For the text-containing cell, return its midpoint in [x, y] coordinate format. 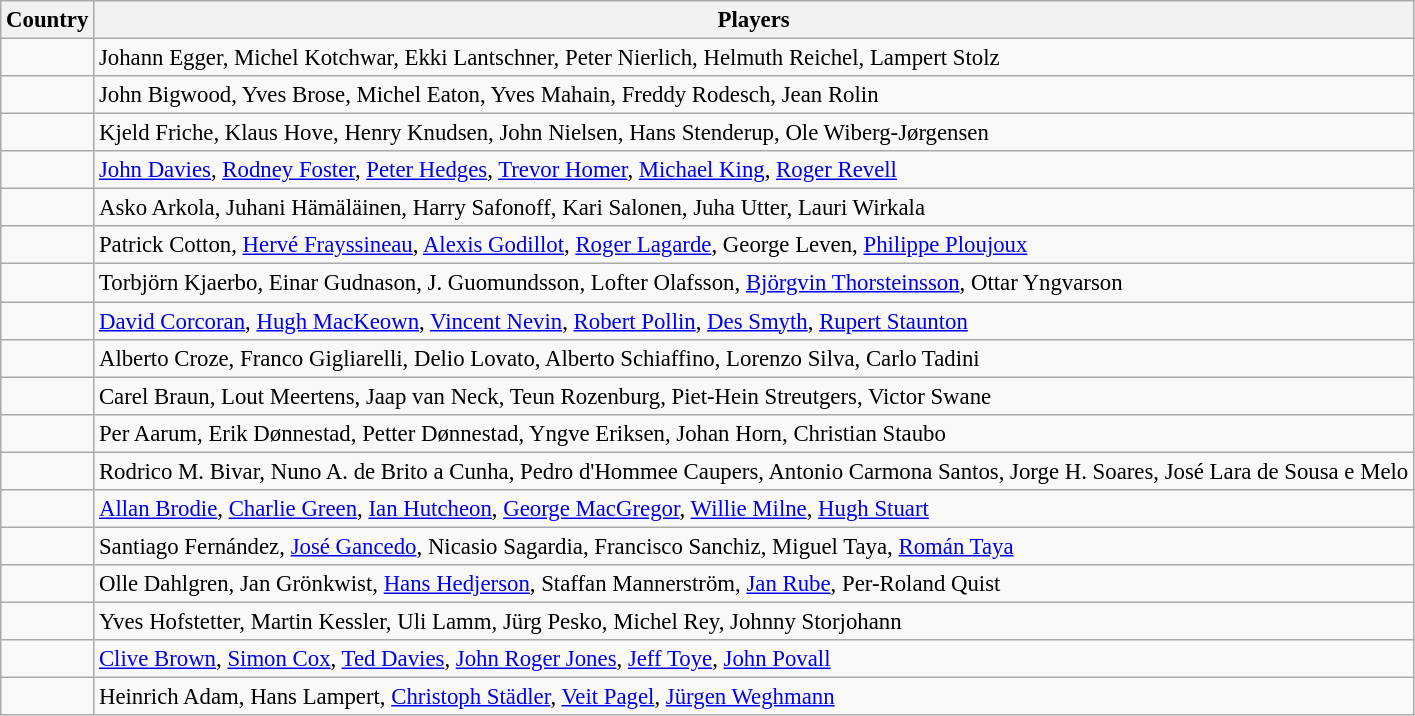
Rodrico M. Bivar, Nuno A. de Brito a Cunha, Pedro d'Hommee Caupers, Antonio Carmona Santos, Jorge H. Soares, José Lara de Sousa e Melo [754, 471]
Olle Dahlgren, Jan Grönkwist, Hans Hedjerson, Staffan Mannerström, Jan Rube, Per-Roland Quist [754, 584]
Patrick Cotton, Hervé Frayssineau, Alexis Godillot, Roger Lagarde, George Leven, Philippe Ploujoux [754, 245]
David Corcoran, Hugh MacKeown, Vincent Nevin, Robert Pollin, Des Smyth, Rupert Staunton [754, 321]
Allan Brodie, Charlie Green, Ian Hutcheon, George MacGregor, Willie Milne, Hugh Stuart [754, 509]
Carel Braun, Lout Meertens, Jaap van Neck, Teun Rozenburg, Piet-Hein Streutgers, Victor Swane [754, 396]
Country [48, 20]
Santiago Fernández, José Gancedo, Nicasio Sagardia, Francisco Sanchiz, Miguel Taya, Román Taya [754, 546]
Alberto Croze, Franco Gigliarelli, Delio Lovato, Alberto Schiaffino, Lorenzo Silva, Carlo Tadini [754, 358]
Per Aarum, Erik Dønnestad, Petter Dønnestad, Yngve Eriksen, Johan Horn, Christian Staubo [754, 433]
Asko Arkola, Juhani Hämäläinen, Harry Safonoff, Kari Salonen, Juha Utter, Lauri Wirkala [754, 208]
Heinrich Adam, Hans Lampert, Christoph Städler, Veit Pagel, Jürgen Weghmann [754, 697]
Torbjörn Kjaerbo, Einar Gudnason, J. Guomundsson, Lofter Olafsson, Björgvin Thorsteinsson, Ottar Yngvarson [754, 283]
John Bigwood, Yves Brose, Michel Eaton, Yves Mahain, Freddy Rodesch, Jean Rolin [754, 95]
Players [754, 20]
Johann Egger, Michel Kotchwar, Ekki Lantschner, Peter Nierlich, Helmuth Reichel, Lampert Stolz [754, 58]
John Davies, Rodney Foster, Peter Hedges, Trevor Homer, Michael King, Roger Revell [754, 170]
Kjeld Friche, Klaus Hove, Henry Knudsen, John Nielsen, Hans Stenderup, Ole Wiberg-Jørgensen [754, 133]
Clive Brown, Simon Cox, Ted Davies, John Roger Jones, Jeff Toye, John Povall [754, 659]
Yves Hofstetter, Martin Kessler, Uli Lamm, Jürg Pesko, Michel Rey, Johnny Storjohann [754, 621]
